Find where the given text appears and provide that cell's center as (X, Y) coordinate. 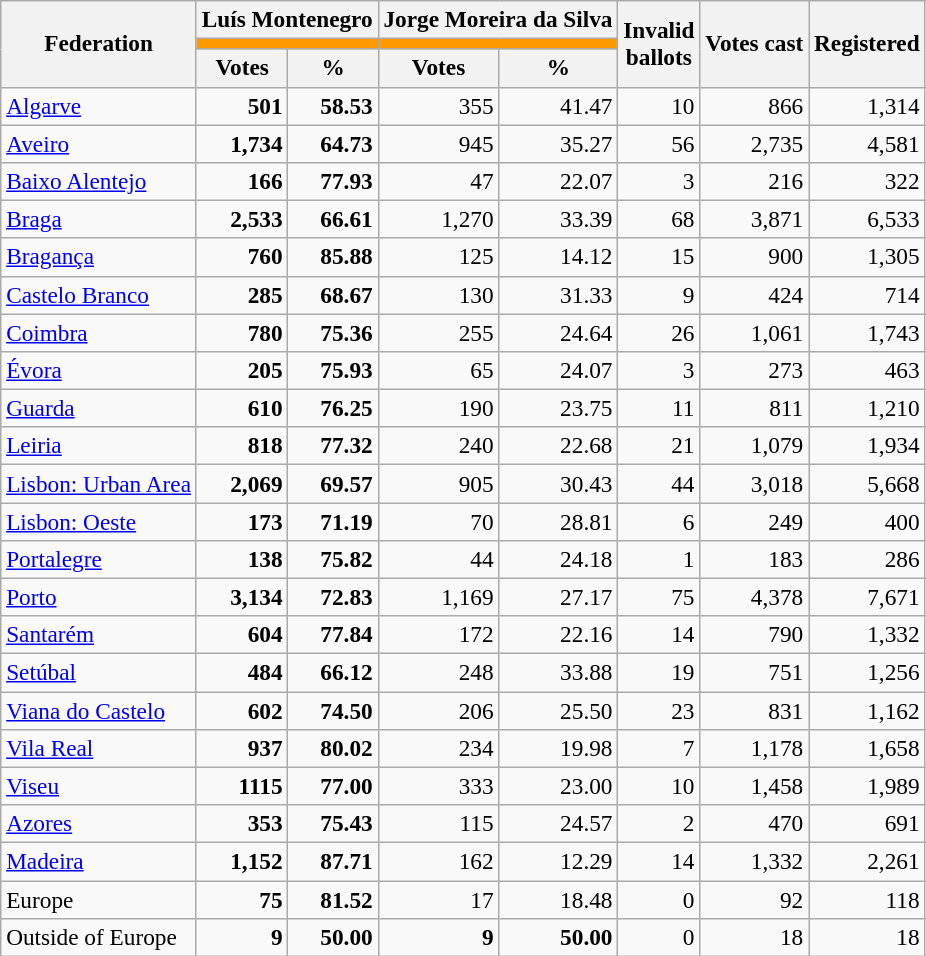
1,079 (754, 446)
1,061 (754, 332)
19.98 (558, 748)
Outside of Europe (99, 937)
255 (438, 332)
25.50 (558, 710)
Porto (99, 597)
3,134 (242, 597)
70 (438, 521)
92 (754, 899)
Viseu (99, 786)
85.88 (333, 257)
1,210 (867, 408)
937 (242, 748)
1 (659, 559)
205 (242, 370)
1115 (242, 786)
24.18 (558, 559)
Jorge Moreira da Silva (498, 19)
65 (438, 370)
400 (867, 521)
7,671 (867, 597)
172 (438, 635)
790 (754, 635)
905 (438, 483)
75.82 (333, 559)
818 (242, 446)
77.93 (333, 181)
353 (242, 823)
1,256 (867, 672)
1,989 (867, 786)
47 (438, 181)
780 (242, 332)
Castelo Branco (99, 295)
22.16 (558, 635)
866 (754, 106)
66.12 (333, 672)
Leiria (99, 446)
Bragança (99, 257)
77.00 (333, 786)
27.17 (558, 597)
Braga (99, 219)
77.84 (333, 635)
Madeira (99, 861)
66.61 (333, 219)
Lisbon: Oeste (99, 521)
610 (242, 408)
75.36 (333, 332)
Aveiro (99, 143)
1,169 (438, 597)
240 (438, 446)
12.29 (558, 861)
18.48 (558, 899)
115 (438, 823)
1,934 (867, 446)
Évora (99, 370)
125 (438, 257)
1,270 (438, 219)
72.83 (333, 597)
24.07 (558, 370)
355 (438, 106)
273 (754, 370)
166 (242, 181)
64.73 (333, 143)
1,152 (242, 861)
424 (754, 295)
1,305 (867, 257)
35.27 (558, 143)
31.33 (558, 295)
2 (659, 823)
22.68 (558, 446)
Invalidballots (659, 43)
130 (438, 295)
19 (659, 672)
Vila Real (99, 748)
74.50 (333, 710)
118 (867, 899)
33.88 (558, 672)
760 (242, 257)
1,743 (867, 332)
183 (754, 559)
Registered (867, 43)
602 (242, 710)
470 (754, 823)
24.57 (558, 823)
Santarém (99, 635)
17 (438, 899)
249 (754, 521)
26 (659, 332)
173 (242, 521)
Federation (99, 43)
691 (867, 823)
1,658 (867, 748)
216 (754, 181)
206 (438, 710)
322 (867, 181)
4,581 (867, 143)
900 (754, 257)
23.75 (558, 408)
Luís Montenegro (287, 19)
2,069 (242, 483)
24.64 (558, 332)
71.19 (333, 521)
41.47 (558, 106)
501 (242, 106)
Azores (99, 823)
21 (659, 446)
945 (438, 143)
33.39 (558, 219)
Votes cast (754, 43)
6,533 (867, 219)
Baixo Alentejo (99, 181)
5,668 (867, 483)
1,162 (867, 710)
23 (659, 710)
Europe (99, 899)
68 (659, 219)
15 (659, 257)
Algarve (99, 106)
Setúbal (99, 672)
234 (438, 748)
30.43 (558, 483)
162 (438, 861)
Lisbon: Urban Area (99, 483)
Guarda (99, 408)
Portalegre (99, 559)
69.57 (333, 483)
1,734 (242, 143)
7 (659, 748)
58.53 (333, 106)
286 (867, 559)
75.93 (333, 370)
6 (659, 521)
138 (242, 559)
463 (867, 370)
285 (242, 295)
3,018 (754, 483)
1,458 (754, 786)
87.71 (333, 861)
Coimbra (99, 332)
484 (242, 672)
1,178 (754, 748)
28.81 (558, 521)
75.43 (333, 823)
3,871 (754, 219)
68.67 (333, 295)
11 (659, 408)
831 (754, 710)
333 (438, 786)
714 (867, 295)
56 (659, 143)
190 (438, 408)
751 (754, 672)
80.02 (333, 748)
811 (754, 408)
76.25 (333, 408)
604 (242, 635)
Viana do Castelo (99, 710)
77.32 (333, 446)
2,261 (867, 861)
4,378 (754, 597)
2,735 (754, 143)
14.12 (558, 257)
23.00 (558, 786)
22.07 (558, 181)
1,314 (867, 106)
2,533 (242, 219)
81.52 (333, 899)
248 (438, 672)
